Return (X, Y) of the center of cell containing provided text 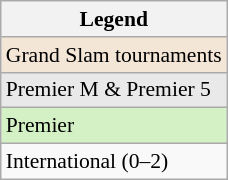
Premier M & Premier 5 (114, 90)
Legend (114, 19)
Premier (114, 126)
Grand Slam tournaments (114, 55)
International (0–2) (114, 162)
